Identify which cell holds the provided text, then report its [X, Y] central coordinate. 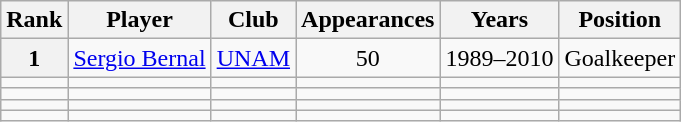
UNAM [253, 58]
1 [34, 58]
Club [253, 20]
Appearances [368, 20]
Goalkeeper [620, 58]
Years [500, 20]
1989–2010 [500, 58]
Position [620, 20]
Rank [34, 20]
50 [368, 58]
Player [140, 20]
Sergio Bernal [140, 58]
